Return [x, y] of the center of cell containing provided text 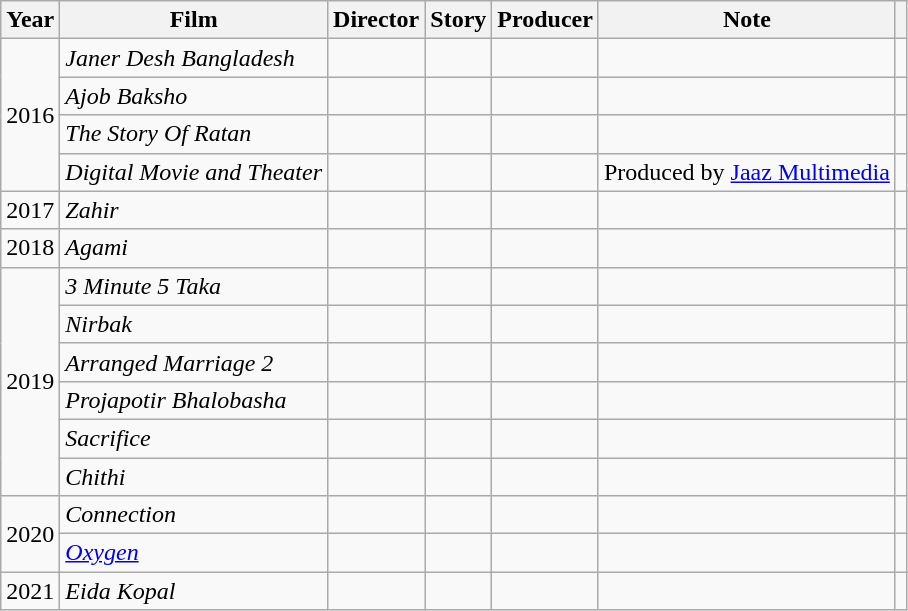
2016 [30, 115]
Director [376, 20]
2021 [30, 591]
Zahir [194, 210]
Agami [194, 248]
2019 [30, 381]
Connection [194, 515]
Produced by Jaaz Multimedia [746, 172]
Nirbak [194, 324]
3 Minute 5 Taka [194, 286]
Film [194, 20]
Story [458, 20]
Ajob Baksho [194, 96]
Sacrifice [194, 438]
2018 [30, 248]
Producer [546, 20]
Note [746, 20]
Projapotir Bhalobasha [194, 400]
Eida Kopal [194, 591]
Chithi [194, 477]
Oxygen [194, 553]
2017 [30, 210]
Year [30, 20]
Arranged Marriage 2 [194, 362]
The Story Of Ratan [194, 134]
2020 [30, 534]
Janer Desh Bangladesh [194, 58]
Digital Movie and Theater [194, 172]
